Detect which cell encompasses the target text, then output its [x, y] center coordinate. 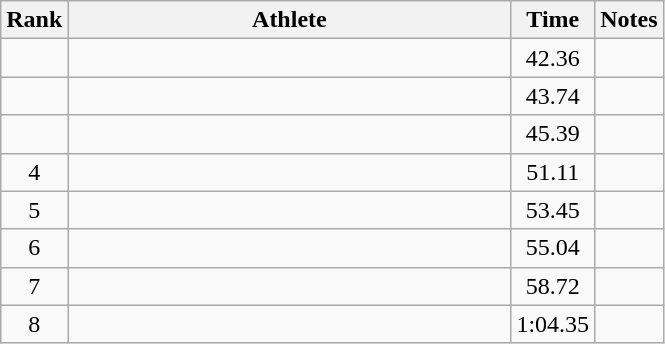
45.39 [553, 134]
55.04 [553, 248]
8 [34, 324]
6 [34, 248]
Athlete [290, 20]
43.74 [553, 96]
58.72 [553, 286]
Notes [629, 20]
7 [34, 286]
4 [34, 172]
51.11 [553, 172]
5 [34, 210]
1:04.35 [553, 324]
42.36 [553, 58]
Time [553, 20]
Rank [34, 20]
53.45 [553, 210]
